Search for the cell housing the specified text and yield its (x, y) center coordinate. 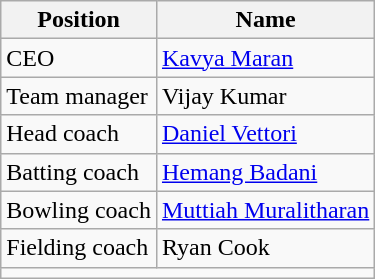
Bowling coach (79, 210)
Batting coach (79, 172)
Kavya Maran (265, 58)
Fielding coach (79, 248)
Daniel Vettori (265, 134)
CEO (79, 58)
Ryan Cook (265, 248)
Head coach (79, 134)
Name (265, 20)
Position (79, 20)
Team manager (79, 96)
Vijay Kumar (265, 96)
Hemang Badani (265, 172)
Muttiah Muralitharan (265, 210)
